Provide the (x, y) coordinate of the cell's center where the given text is located.  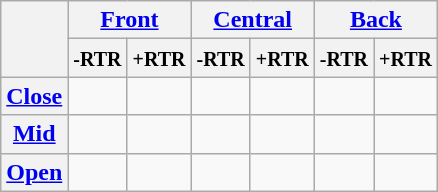
Front (130, 20)
Central (252, 20)
Mid (34, 134)
Open (34, 172)
Back (376, 20)
Close (34, 96)
